Provide the (X, Y) coordinate of the cell's center where the given text is located.  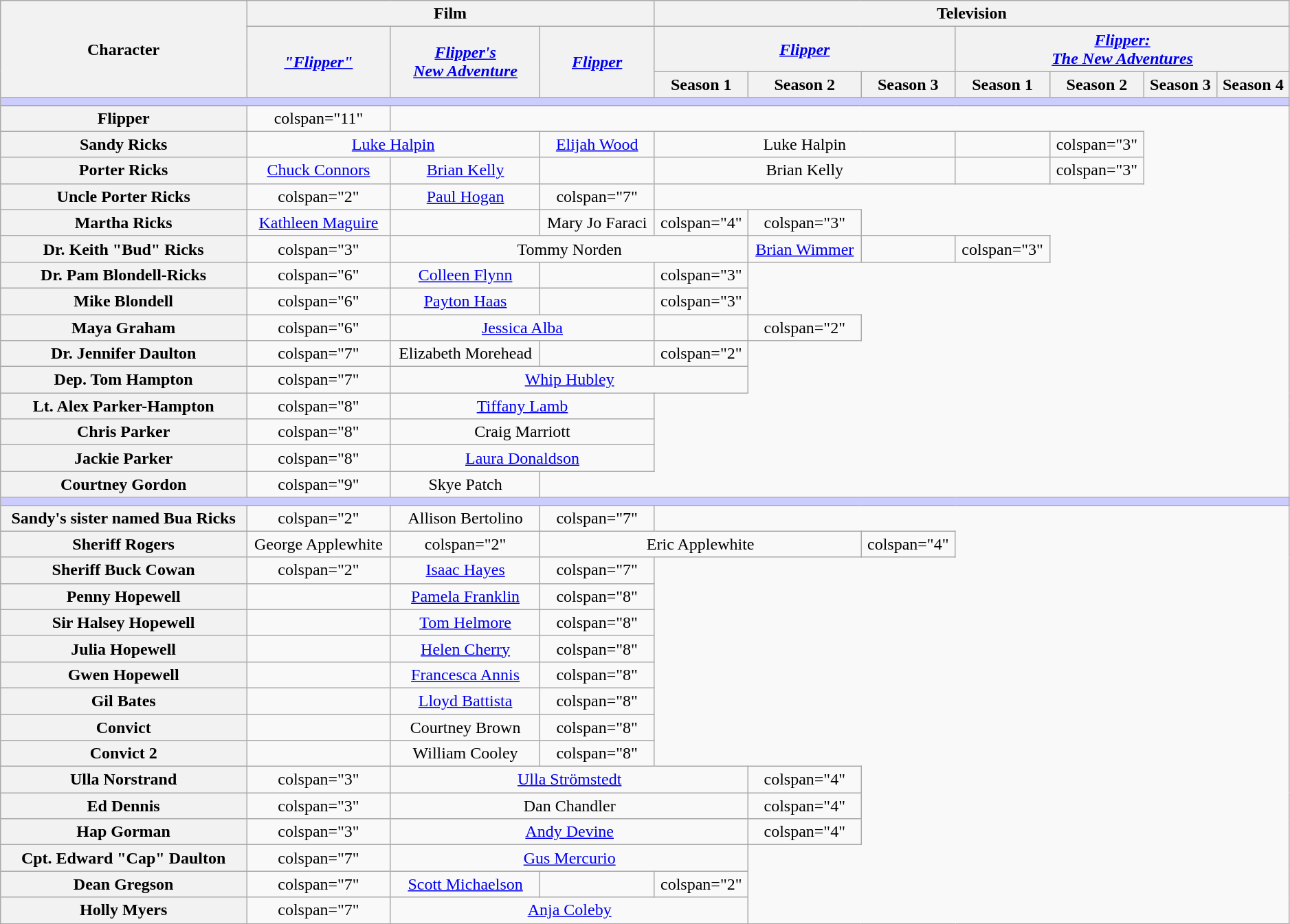
Julia Hopewell (124, 649)
"Flipper" (319, 62)
Convict 2 (124, 754)
Skye Patch (465, 484)
Character (124, 49)
Convict (124, 728)
Payton Haas (465, 301)
Chris Parker (124, 432)
Whip Hubley (569, 380)
William Cooley (465, 754)
Dr. Keith "Bud" Ricks (124, 249)
Scott Michaelson (465, 884)
Paul Hogan (465, 196)
Dean Gregson (124, 884)
George Applewhite (319, 544)
Film (451, 14)
Courtney Gordon (124, 484)
Laura Donaldson (522, 458)
Sheriff Buck Cowan (124, 570)
Kathleen Maguire (319, 223)
Elijah Wood (597, 144)
Gwen Hopewell (124, 675)
Television (972, 14)
Colleen Flynn (465, 275)
Ed Dennis (124, 806)
Sir Halsey Hopewell (124, 622)
Eric Applewhite (701, 544)
Ulla Strömstedt (569, 780)
Pamela Franklin (465, 596)
Isaac Hayes (465, 570)
colspan="11" (319, 118)
Flipper: The New Adventures (1122, 49)
Allison Bertolino (465, 518)
Flipper's New Adventure (465, 62)
Mary Jo Faraci (597, 223)
Season 4 (1253, 84)
Sheriff Rogers (124, 544)
Tommy Norden (569, 249)
Holly Myers (124, 910)
Andy Devine (569, 832)
Lloyd Battista (465, 701)
Dr. Pam Blondell-Ricks (124, 275)
Mike Blondell (124, 301)
Hap Gorman (124, 832)
Porter Ricks (124, 170)
Chuck Connors (319, 170)
Helen Cherry (465, 649)
Brian Wimmer (805, 249)
Penny Hopewell (124, 596)
Dep. Tom Hampton (124, 380)
Uncle Porter Ricks (124, 196)
colspan="9" (319, 484)
Dr. Jennifer Daulton (124, 354)
Gus Mercurio (569, 858)
Jackie Parker (124, 458)
Cpt. Edward "Cap" Daulton (124, 858)
Sandy Ricks (124, 144)
Tom Helmore (465, 622)
Courtney Brown (465, 728)
Ulla Norstrand (124, 780)
Dan Chandler (569, 806)
Maya Graham (124, 328)
Gil Bates (124, 701)
Jessica Alba (522, 328)
Francesca Annis (465, 675)
Martha Ricks (124, 223)
Craig Marriott (522, 432)
Lt. Alex Parker-Hampton (124, 406)
Elizabeth Morehead (465, 354)
Anja Coleby (569, 910)
Tiffany Lamb (522, 406)
Sandy's sister named Bua Ricks (124, 518)
